Return the (X, Y) coordinate for the center point of the cell that contains the specified text.  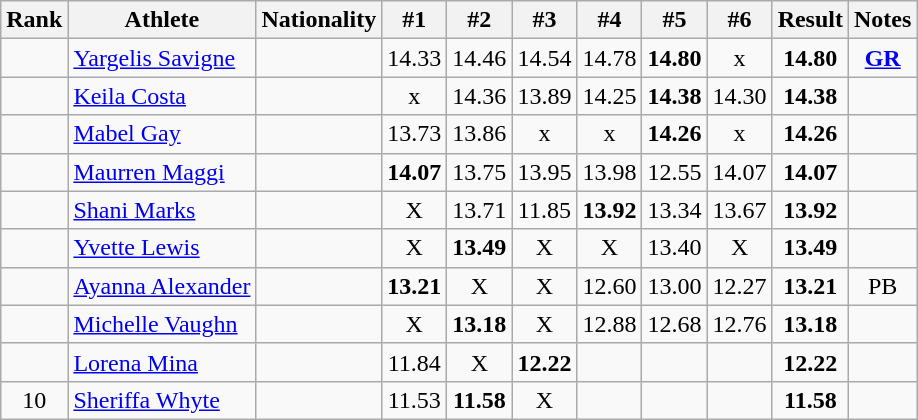
Sheriffa Whyte (162, 400)
13.34 (674, 210)
14.78 (610, 58)
#2 (480, 20)
#4 (610, 20)
13.98 (610, 172)
#5 (674, 20)
Keila Costa (162, 96)
#6 (740, 20)
14.46 (480, 58)
#3 (544, 20)
12.76 (740, 324)
11.84 (414, 362)
GR (883, 58)
12.27 (740, 286)
13.67 (740, 210)
12.55 (674, 172)
14.36 (480, 96)
Mabel Gay (162, 134)
#1 (414, 20)
13.73 (414, 134)
13.89 (544, 96)
13.86 (480, 134)
13.75 (480, 172)
Maurren Maggi (162, 172)
14.33 (414, 58)
11.53 (414, 400)
Nationality (319, 20)
11.85 (544, 210)
13.71 (480, 210)
Lorena Mina (162, 362)
Result (810, 20)
14.54 (544, 58)
12.88 (610, 324)
Ayanna Alexander (162, 286)
Notes (883, 20)
PB (883, 286)
12.60 (610, 286)
13.00 (674, 286)
Yvette Lewis (162, 248)
Athlete (162, 20)
13.40 (674, 248)
Shani Marks (162, 210)
13.95 (544, 172)
Yargelis Savigne (162, 58)
14.25 (610, 96)
Rank (34, 20)
12.68 (674, 324)
14.30 (740, 96)
10 (34, 400)
Michelle Vaughn (162, 324)
